Locate the cell with the specified text and output its (x, y) center coordinate. 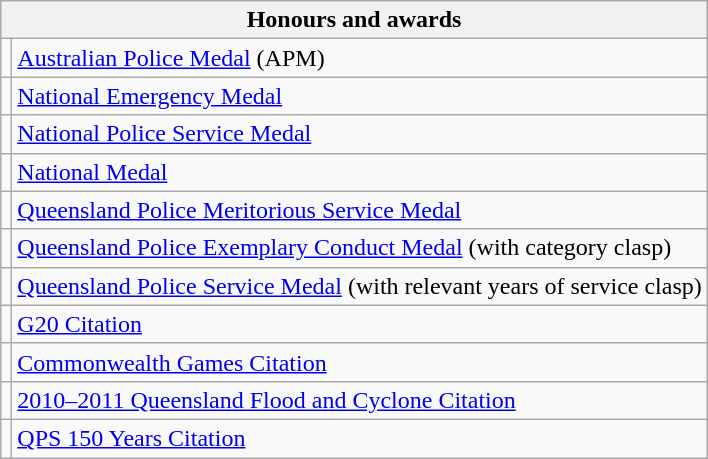
Australian Police Medal (APM) (360, 58)
Honours and awards (354, 20)
National Police Service Medal (360, 134)
Queensland Police Service Medal (with relevant years of service clasp) (360, 286)
QPS 150 Years Citation (360, 438)
Queensland Police Exemplary Conduct Medal (with category clasp) (360, 248)
Queensland Police Meritorious Service Medal (360, 210)
National Medal (360, 172)
Commonwealth Games Citation (360, 362)
National Emergency Medal (360, 96)
2010–2011 Queensland Flood and Cyclone Citation (360, 400)
G20 Citation (360, 324)
